Extract the [x, y] coordinate from the center of the cell holding the provided text.  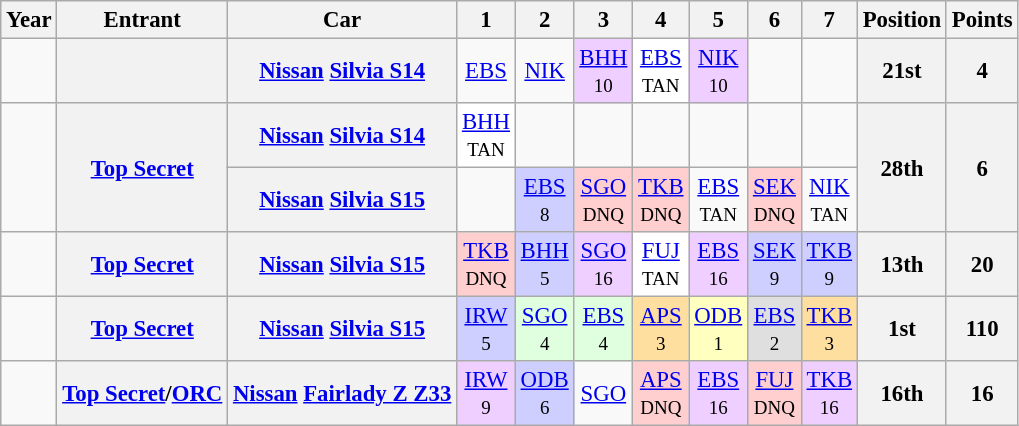
SEKDNQ [775, 200]
Points [982, 20]
EBS2 [775, 330]
EBS8 [544, 200]
Car [342, 20]
Year [29, 20]
BHHTAN [486, 136]
ODB1 [718, 330]
NIK10 [718, 72]
SGODNQ [604, 200]
5 [718, 20]
NIK [544, 72]
BHH10 [604, 72]
EBS [486, 72]
21st [902, 72]
SGO4 [544, 330]
3 [604, 20]
1 [486, 20]
APS3 [661, 330]
13th [902, 264]
Entrant [142, 20]
Position [902, 20]
28th [902, 168]
7 [829, 20]
TKB9 [829, 264]
EBS4 [604, 330]
1st [902, 330]
20 [982, 264]
TKB3 [829, 330]
NIKTAN [829, 200]
SEK9 [775, 264]
SGO16 [604, 264]
FUJTAN [661, 264]
2 [544, 20]
110 [982, 330]
IRW5 [486, 330]
EBS16 [718, 264]
BHH5 [544, 264]
